Return (x, y) of the center of cell containing provided text 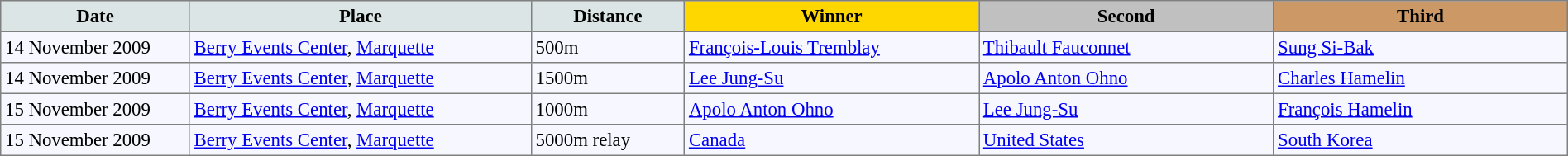
Distance (607, 17)
Sung Si-Bak (1421, 47)
1000m (607, 109)
Second (1126, 17)
South Korea (1421, 140)
Place (361, 17)
Third (1421, 17)
François-Louis Tremblay (832, 47)
Date (96, 17)
5000m relay (607, 140)
Thibault Fauconnet (1126, 47)
1500m (607, 78)
Charles Hamelin (1421, 78)
François Hamelin (1421, 109)
United States (1126, 140)
Winner (832, 17)
Canada (832, 140)
500m (607, 47)
